From the cell containing the given text, extract its center point as (x, y) coordinate. 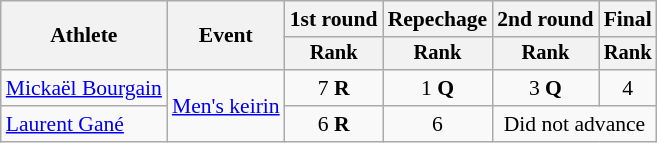
Athlete (84, 36)
6 R (334, 124)
1st round (334, 19)
4 (628, 88)
Final (628, 19)
Did not advance (574, 124)
3 Q (545, 88)
6 (438, 124)
1 Q (438, 88)
2nd round (545, 19)
7 R (334, 88)
Repechage (438, 19)
Event (226, 36)
Men's keirin (226, 106)
Laurent Gané (84, 124)
Mickaël Bourgain (84, 88)
